Locate the cell with the specified text and output its [x, y] center coordinate. 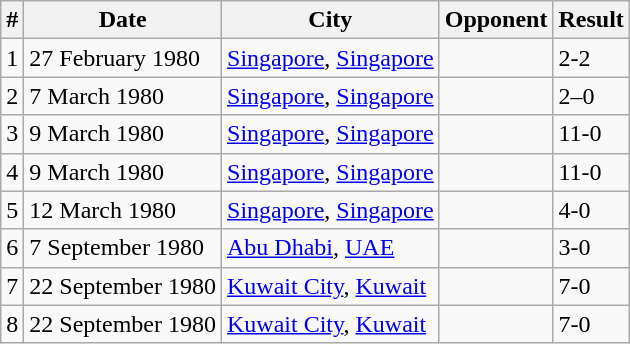
Opponent [496, 20]
6 [12, 248]
8 [12, 324]
2-2 [591, 58]
2–0 [591, 96]
27 February 1980 [123, 58]
7 September 1980 [123, 248]
3 [12, 134]
4 [12, 172]
5 [12, 210]
Date [123, 20]
2 [12, 96]
7 March 1980 [123, 96]
Result [591, 20]
12 March 1980 [123, 210]
City [331, 20]
# [12, 20]
Abu Dhabi, UAE [331, 248]
3-0 [591, 248]
7 [12, 286]
1 [12, 58]
4-0 [591, 210]
